Return the [x, y] coordinate for the center point of the cell that contains the specified text.  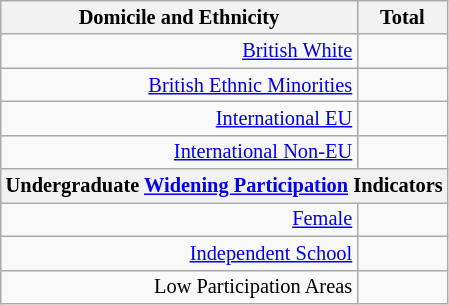
International Non-EU [179, 152]
Independent School [179, 253]
International EU [179, 118]
British White [179, 51]
British Ethnic Minorities [179, 85]
Female [179, 219]
Domicile and Ethnicity [179, 17]
Low Participation Areas [179, 287]
Total [402, 17]
Undergraduate Widening Participation Indicators [224, 186]
